Detect which cell encompasses the target text, then output its (x, y) center coordinate. 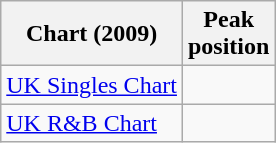
UK R&B Chart (92, 123)
UK Singles Chart (92, 85)
Chart (2009) (92, 34)
Peakposition (228, 34)
